Provide the (X, Y) coordinate of the cell's center where the given text is located.  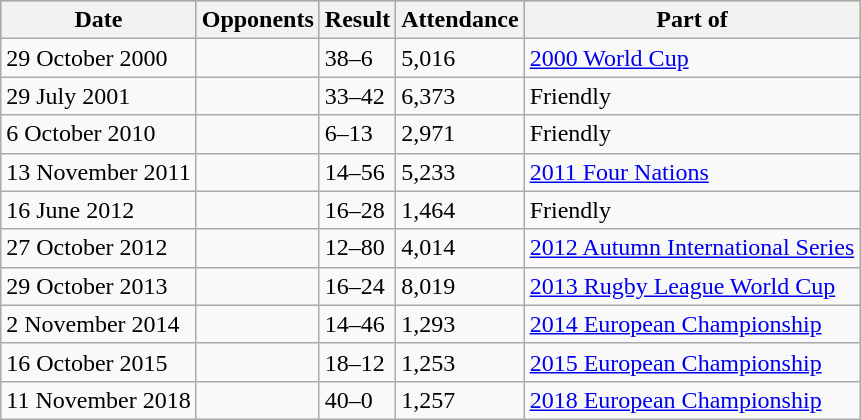
13 November 2011 (98, 172)
38–6 (357, 58)
14–46 (357, 324)
5,016 (460, 58)
1,253 (460, 362)
2012 Autumn International Series (692, 248)
18–12 (357, 362)
2011 Four Nations (692, 172)
12–80 (357, 248)
29 October 2013 (98, 286)
2018 European Championship (692, 400)
29 July 2001 (98, 96)
2000 World Cup (692, 58)
Opponents (258, 20)
14–56 (357, 172)
27 October 2012 (98, 248)
2015 European Championship (692, 362)
1,257 (460, 400)
16 October 2015 (98, 362)
2 November 2014 (98, 324)
16–24 (357, 286)
33–42 (357, 96)
1,293 (460, 324)
2,971 (460, 134)
2014 European Championship (692, 324)
11 November 2018 (98, 400)
Date (98, 20)
Result (357, 20)
6 October 2010 (98, 134)
40–0 (357, 400)
8,019 (460, 286)
16–28 (357, 210)
2013 Rugby League World Cup (692, 286)
4,014 (460, 248)
29 October 2000 (98, 58)
6,373 (460, 96)
1,464 (460, 210)
Attendance (460, 20)
16 June 2012 (98, 210)
6–13 (357, 134)
Part of (692, 20)
5,233 (460, 172)
